Return [x, y] of the center of cell containing provided text 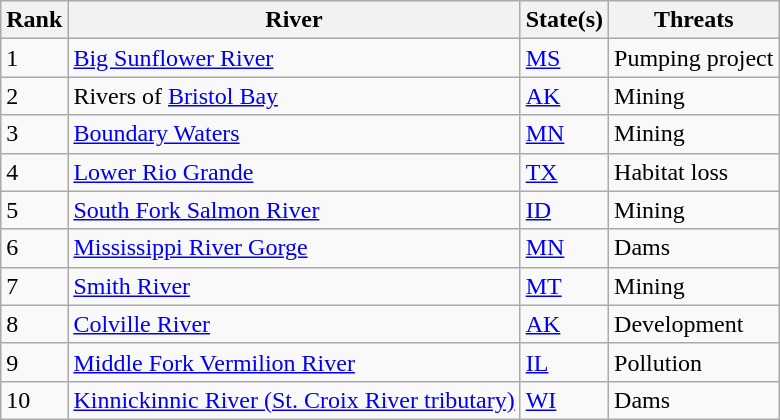
South Fork Salmon River [294, 210]
Lower Rio Grande [294, 172]
Rivers of Bristol Bay [294, 96]
Development [694, 324]
WI [564, 400]
Boundary Waters [294, 134]
MT [564, 286]
Smith River [294, 286]
River [294, 20]
3 [34, 134]
9 [34, 362]
Threats [694, 20]
6 [34, 248]
Rank [34, 20]
4 [34, 172]
ID [564, 210]
Middle Fork Vermilion River [294, 362]
Kinnickinnic River (St. Croix River tributary) [294, 400]
Pollution [694, 362]
10 [34, 400]
State(s) [564, 20]
7 [34, 286]
Colville River [294, 324]
Big Sunflower River [294, 58]
5 [34, 210]
8 [34, 324]
Habitat loss [694, 172]
Pumping project [694, 58]
2 [34, 96]
IL [564, 362]
1 [34, 58]
MS [564, 58]
TX [564, 172]
Mississippi River Gorge [294, 248]
